Identify which cell holds the provided text, then report its (X, Y) central coordinate. 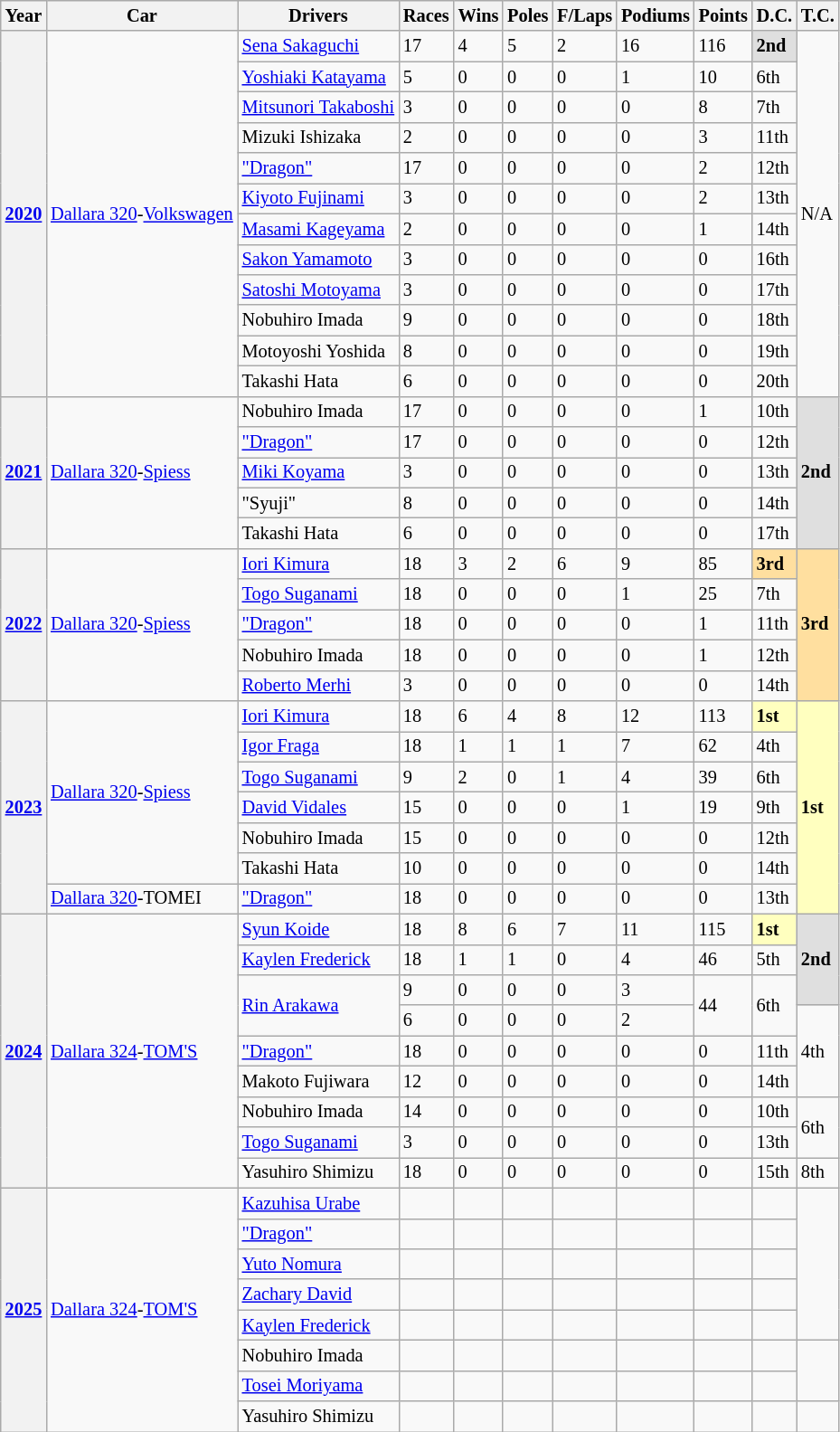
N/A (817, 213)
113 (723, 716)
Syun Koide (318, 929)
Tosei Moriyama (318, 1386)
Mizuki Ishizaka (318, 138)
Wins (479, 15)
2025 (24, 1310)
David Vidales (318, 807)
18th (774, 320)
Mitsunori Takaboshi (318, 107)
9th (774, 807)
19 (723, 807)
15th (774, 1172)
25 (723, 594)
2021 (24, 472)
Sakon Yamamoto (318, 260)
Makoto Fujiwara (318, 1081)
Zachary David (318, 1294)
T.C. (817, 15)
14 (427, 1112)
Masami Kageyama (318, 229)
Races (427, 15)
Yuto Nomura (318, 1264)
2022 (24, 624)
46 (723, 960)
D.C. (774, 15)
116 (723, 46)
16 (656, 46)
"Syuji" (318, 503)
Rin Arakawa (318, 1004)
11 (656, 929)
2024 (24, 1051)
2023 (24, 807)
Poles (528, 15)
8th (817, 1172)
44 (723, 1004)
Yoshiaki Katayama (318, 77)
2020 (24, 213)
39 (723, 777)
Kazuhisa Urabe (318, 1203)
62 (723, 746)
Podiums (656, 15)
Roberto Merhi (318, 686)
Points (723, 15)
Car (141, 15)
Drivers (318, 15)
115 (723, 929)
Sena Sakaguchi (318, 46)
F/Laps (584, 15)
16th (774, 260)
Miki Koyama (318, 472)
Satoshi Motoyama (318, 289)
Kiyoto Fujinami (318, 198)
Year (24, 15)
20th (774, 381)
Dallara 320-Volkswagen (141, 213)
Motoyoshi Yoshida (318, 351)
5th (774, 960)
19th (774, 351)
Igor Fraga (318, 746)
85 (723, 564)
Dallara 320-TOMEI (141, 898)
